Pinpoint the cell where the given text exists, returning its [x, y] midpoint coordinate. 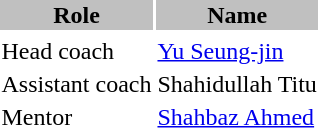
Name [237, 15]
Shahidullah Titu [237, 84]
Assistant coach [76, 84]
Role [76, 15]
Head coach [76, 51]
Yu Seung-jin [237, 51]
